Determine the (X, Y) coordinate at the center of the cell enclosing the given text.  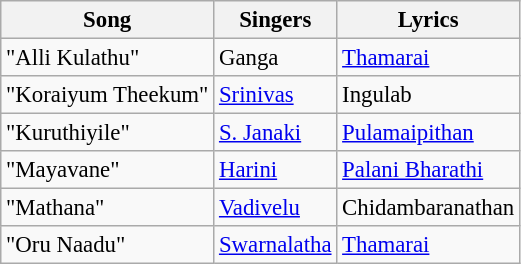
Vadivelu (276, 208)
Ingulab (428, 95)
Pulamaipithan (428, 133)
Srinivas (276, 95)
"Oru Naadu" (108, 245)
Harini (276, 170)
Swarnalatha (276, 245)
"Mathana" (108, 208)
"Alli Kulathu" (108, 58)
Ganga (276, 58)
Palani Bharathi (428, 170)
Song (108, 20)
"Koraiyum Theekum" (108, 95)
Chidambaranathan (428, 208)
Lyrics (428, 20)
S. Janaki (276, 133)
"Kuruthiyile" (108, 133)
"Mayavane" (108, 170)
Singers (276, 20)
